Search for the cell housing the specified text and yield its [X, Y] center coordinate. 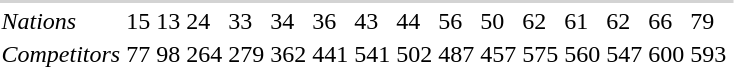
50 [498, 21]
24 [204, 21]
44 [414, 21]
66 [666, 21]
61 [582, 21]
79 [708, 21]
34 [288, 21]
13 [168, 21]
56 [456, 21]
15 [138, 21]
Nations [61, 21]
36 [330, 21]
33 [246, 21]
43 [372, 21]
